Locate the cell with the specified text and output its (X, Y) center coordinate. 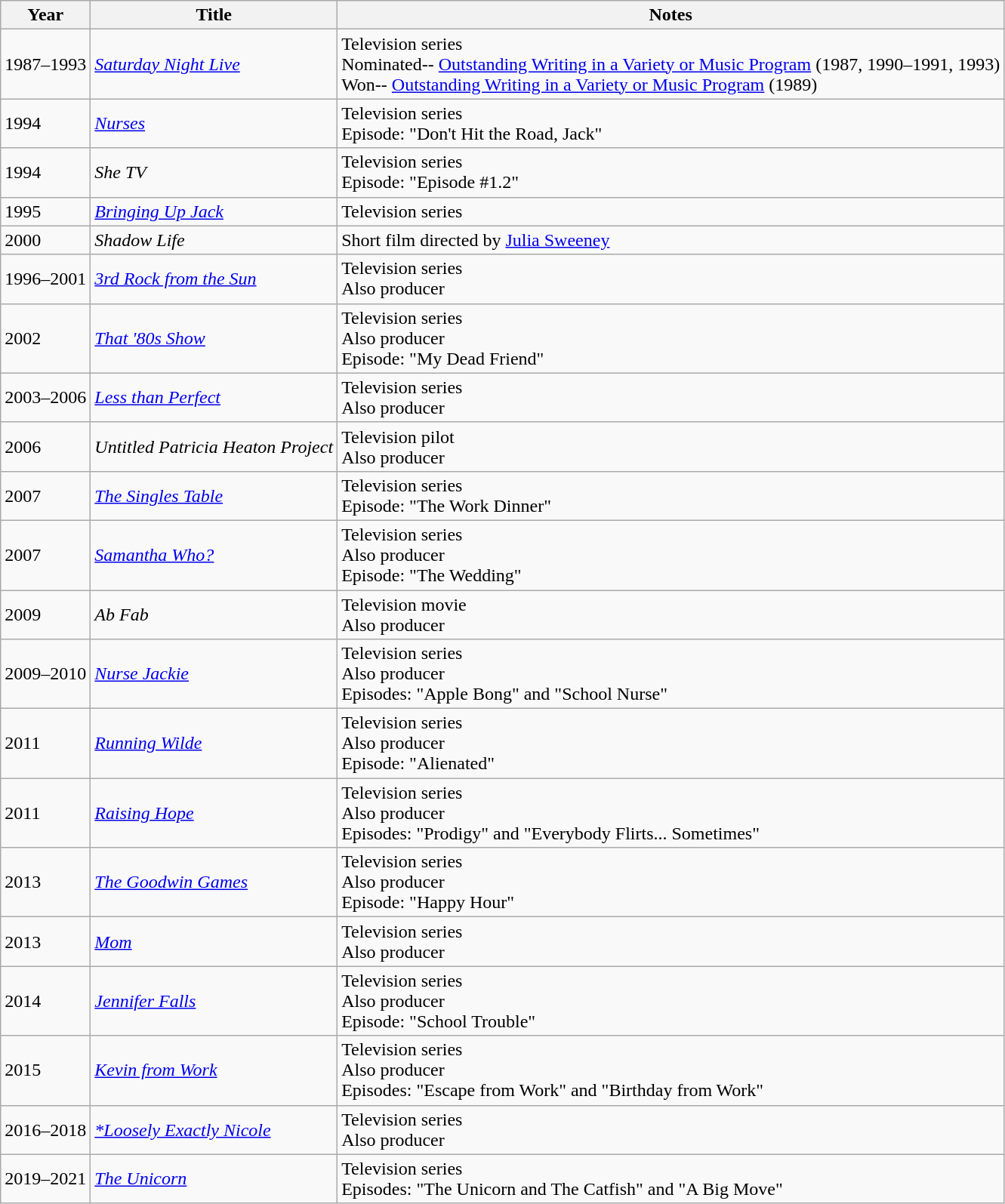
2016–2018 (45, 1129)
Bringing Up Jack (214, 211)
2002 (45, 338)
1987–1993 (45, 64)
Saturday Night Live (214, 64)
Raising Hope (214, 813)
Kevin from Work (214, 1070)
That '80s Show (214, 338)
Running Wilde (214, 744)
The Goodwin Games (214, 882)
Ab Fab (214, 614)
The Singles Table (214, 495)
Short film directed by Julia Sweeney (671, 240)
2019–2021 (45, 1179)
Television seriesAlso producerEpisode: "The Wedding" (671, 555)
Television seriesAlso producerEpisodes: "Escape from Work" and "Birthday from Work" (671, 1070)
Television seriesEpisode: "The Work Dinner" (671, 495)
Television seriesAlso producerEpisode: "Happy Hour" (671, 882)
Television series (671, 211)
Television seriesEpisode: "Episode #1.2" (671, 172)
Nurse Jackie (214, 674)
Television pilotAlso producer (671, 447)
2003–2006 (45, 397)
Less than Perfect (214, 397)
Mom (214, 942)
The Unicorn (214, 1179)
Notes (671, 15)
Television seriesEpisode: "Don't Hit the Road, Jack" (671, 124)
Television seriesAlso producerEpisode: "Alienated" (671, 744)
Television seriesAlso producerEpisodes: "Apple Bong" and "School Nurse" (671, 674)
She TV (214, 172)
Title (214, 15)
Television seriesAlso producerEpisodes: "Prodigy" and "Everybody Flirts... Sometimes" (671, 813)
2006 (45, 447)
Shadow Life (214, 240)
2014 (45, 1001)
Jennifer Falls (214, 1001)
Year (45, 15)
Untitled Patricia Heaton Project (214, 447)
*Loosely Exactly Nicole (214, 1129)
Television seriesEpisodes: "The Unicorn and The Catfish" and "A Big Move" (671, 1179)
2009–2010 (45, 674)
1996–2001 (45, 279)
Television seriesAlso producerEpisode: "School Trouble" (671, 1001)
2000 (45, 240)
Nurses (214, 124)
2015 (45, 1070)
2009 (45, 614)
Television movieAlso producer (671, 614)
Samantha Who? (214, 555)
1995 (45, 211)
3rd Rock from the Sun (214, 279)
Television seriesAlso producerEpisode: "My Dead Friend" (671, 338)
